Extract the [X, Y] coordinate from the center of the cell holding the provided text.  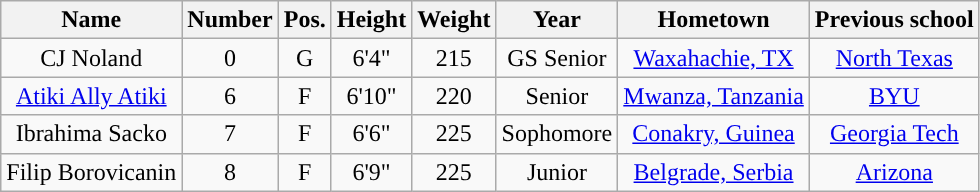
Atiki Ally Atiki [92, 96]
6 [230, 96]
215 [454, 58]
Arizona [894, 172]
G [304, 58]
Height [371, 20]
North Texas [894, 58]
6'4" [371, 58]
Name [92, 20]
0 [230, 58]
Pos. [304, 20]
Senior [557, 96]
Weight [454, 20]
Mwanza, Tanzania [714, 96]
6'10" [371, 96]
Georgia Tech [894, 134]
Number [230, 20]
6'9" [371, 172]
8 [230, 172]
Hometown [714, 20]
Filip Borovicanin [92, 172]
BYU [894, 96]
GS Senior [557, 58]
Year [557, 20]
CJ Noland [92, 58]
Previous school [894, 20]
Ibrahima Sacko [92, 134]
Belgrade, Serbia [714, 172]
6'6" [371, 134]
220 [454, 96]
Sophomore [557, 134]
Waxahachie, TX [714, 58]
Junior [557, 172]
7 [230, 134]
Conakry, Guinea [714, 134]
